For the text-containing cell, return its midpoint in [x, y] coordinate format. 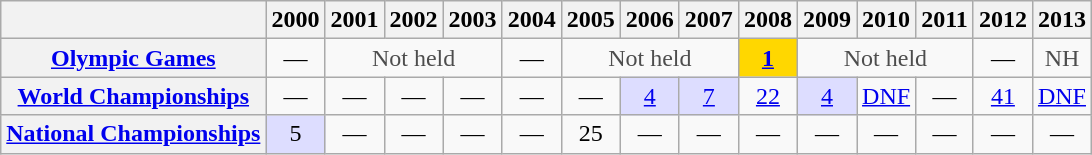
2007 [708, 20]
2000 [296, 20]
World Championships [134, 96]
2008 [768, 20]
2006 [650, 20]
2009 [826, 20]
5 [296, 134]
2002 [414, 20]
NH [1062, 58]
7 [708, 96]
2011 [945, 20]
2001 [354, 20]
Olympic Games [134, 58]
2005 [590, 20]
1 [768, 58]
National Championships [134, 134]
41 [1002, 96]
2010 [886, 20]
22 [768, 96]
2004 [532, 20]
2003 [472, 20]
2013 [1062, 20]
25 [590, 134]
2012 [1002, 20]
